Output the (x, y) coordinate of the center of the cell containing the given text.  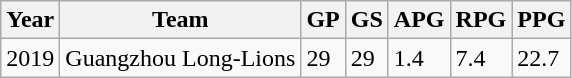
2019 (30, 58)
RPG (481, 20)
22.7 (542, 58)
PPG (542, 20)
Guangzhou Long-Lions (180, 58)
7.4 (481, 58)
Year (30, 20)
APG (419, 20)
Team (180, 20)
1.4 (419, 58)
GS (366, 20)
GP (323, 20)
